Extract the [x, y] coordinate from the center of the cell holding the provided text.  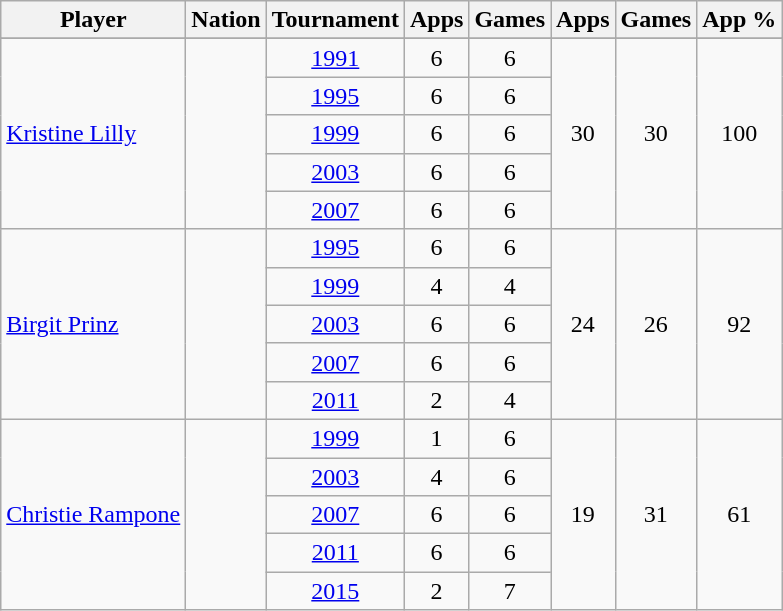
Tournament [335, 20]
92 [740, 324]
Player [94, 20]
31 [656, 514]
26 [656, 324]
Birgit Prinz [94, 324]
2015 [335, 591]
Kristine Lilly [94, 134]
1 [436, 438]
61 [740, 514]
7 [510, 591]
App % [740, 20]
100 [740, 134]
Christie Rampone [94, 514]
24 [583, 324]
1991 [335, 58]
19 [583, 514]
Nation [226, 20]
